For the text-containing cell, return its midpoint in (X, Y) coordinate format. 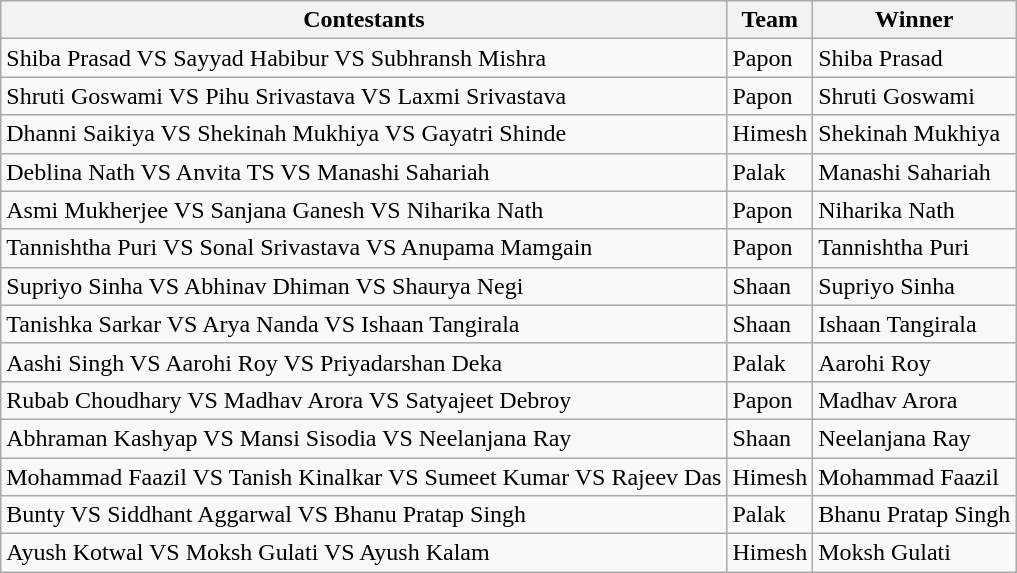
Tannishtha Puri VS Sonal Srivastava VS Anupama Mamgain (364, 248)
Tannishtha Puri (914, 248)
Shiba Prasad (914, 58)
Bhanu Pratap Singh (914, 515)
Supriyo Sinha (914, 286)
Shruti Goswami (914, 96)
Niharika Nath (914, 210)
Rubab Choudhary VS Madhav Arora VS Satyajeet Debroy (364, 400)
Manashi Sahariah (914, 172)
Aashi Singh VS Aarohi Roy VS Priyadarshan Deka (364, 362)
Bunty VS Siddhant Aggarwal VS Bhanu Pratap Singh (364, 515)
Shiba Prasad VS Sayyad Habibur VS Subhransh Mishra (364, 58)
Asmi Mukherjee VS Sanjana Ganesh VS Niharika Nath (364, 210)
Supriyo Sinha VS Abhinav Dhiman VS Shaurya Negi (364, 286)
Winner (914, 20)
Mohammad Faazil VS Tanish Kinalkar VS Sumeet Kumar VS Rajeev Das (364, 477)
Team (770, 20)
Ayush Kotwal VS Moksh Gulati VS Ayush Kalam (364, 553)
Contestants (364, 20)
Dhanni Saikiya VS Shekinah Mukhiya VS Gayatri Shinde (364, 134)
Tanishka Sarkar VS Arya Nanda VS Ishaan Tangirala (364, 324)
Aarohi Roy (914, 362)
Neelanjana Ray (914, 438)
Mohammad Faazil (914, 477)
Madhav Arora (914, 400)
Deblina Nath VS Anvita TS VS Manashi Sahariah (364, 172)
Shruti Goswami VS Pihu Srivastava VS Laxmi Srivastava (364, 96)
Abhraman Kashyap VS Mansi Sisodia VS Neelanjana Ray (364, 438)
Shekinah Mukhiya (914, 134)
Ishaan Tangirala (914, 324)
Moksh Gulati (914, 553)
